Extract the [x, y] coordinate from the center of the cell holding the provided text.  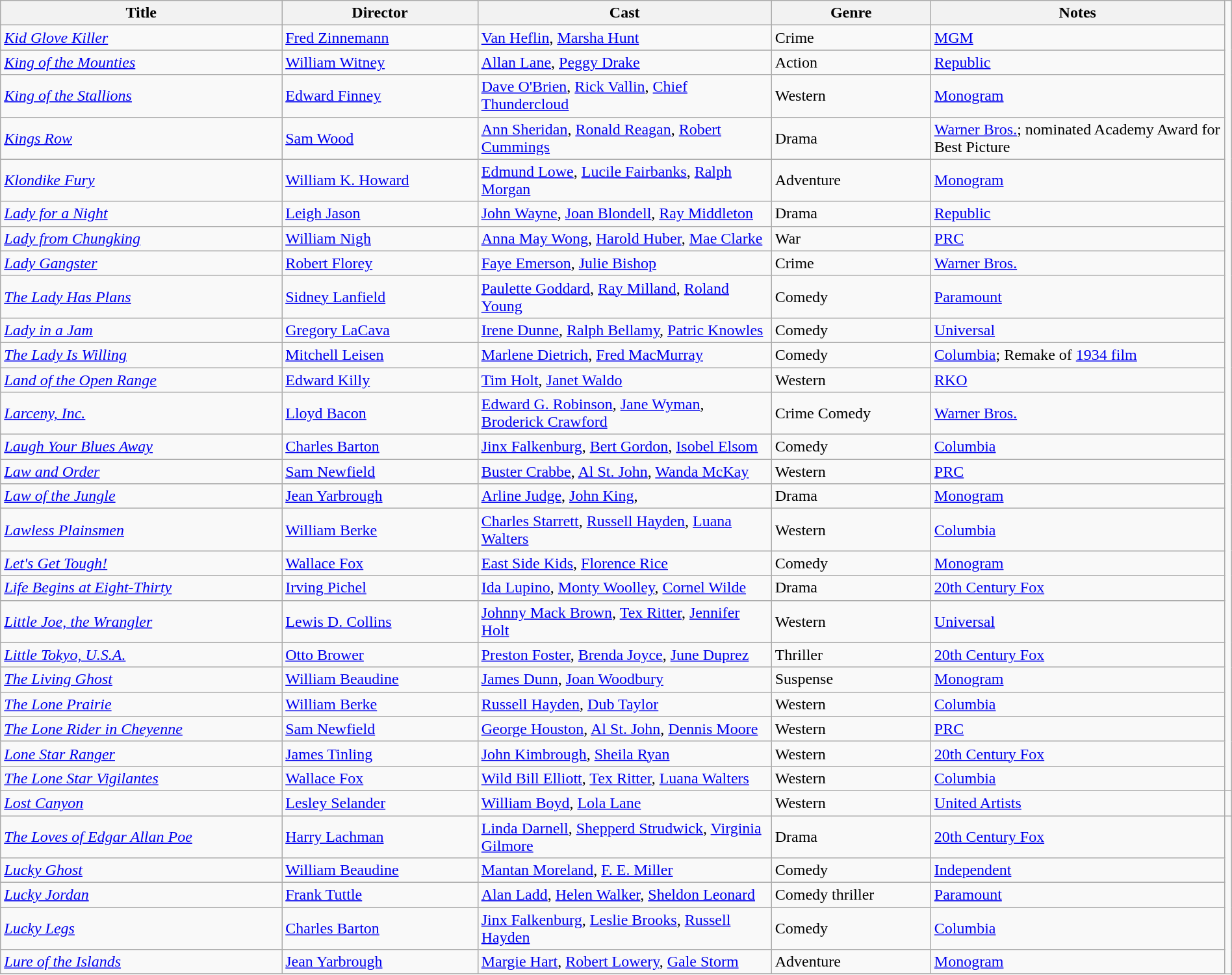
Dave O'Brien, Rick Vallin, Chief Thundercloud [624, 96]
The Loves of Edgar Allan Poe [142, 837]
The Lone Prairie [142, 704]
Action [851, 62]
Little Joe, the Wrangler [142, 621]
Notes [1077, 13]
James Tinling [380, 753]
Sam Wood [380, 138]
Cast [624, 13]
Lucky Ghost [142, 870]
Lady Gangster [142, 263]
Title [142, 13]
Irving Pichel [380, 588]
Wild Bill Elliott, Tex Ritter, Luana Walters [624, 778]
Anna May Wong, Harold Huber, Mae Clarke [624, 238]
Jinx Falkenburg, Leslie Brooks, Russell Hayden [624, 929]
Lone Star Ranger [142, 753]
Land of the Open Range [142, 380]
United Artists [1077, 803]
Charles Starrett, Russell Hayden, Luana Walters [624, 530]
Lewis D. Collins [380, 621]
Arline Judge, John King, [624, 496]
Van Heflin, Marsha Hunt [624, 38]
Life Begins at Eight-Thirty [142, 588]
James Dunn, Joan Woodbury [624, 679]
Sidney Lanfield [380, 296]
Edmund Lowe, Lucile Fairbanks, Ralph Morgan [624, 181]
William Boyd, Lola Lane [624, 803]
Thriller [851, 655]
Kings Row [142, 138]
Genre [851, 13]
Law of the Jungle [142, 496]
Robert Florey [380, 263]
Suspense [851, 679]
Independent [1077, 870]
Lady for a Night [142, 214]
Kid Glove Killer [142, 38]
Russell Hayden, Dub Taylor [624, 704]
Linda Darnell, Shepperd Strudwick, Virginia Gilmore [624, 837]
Edward Finney [380, 96]
Allan Lane, Peggy Drake [624, 62]
Irene Dunne, Ralph Bellamy, Patric Knowles [624, 330]
King of the Stallions [142, 96]
Mitchell Leisen [380, 355]
MGM [1077, 38]
Lady in a Jam [142, 330]
Let's Get Tough! [142, 563]
Fred Zinnemann [380, 38]
Klondike Fury [142, 181]
The Living Ghost [142, 679]
Buster Crabbe, Al St. John, Wanda McKay [624, 472]
Little Tokyo, U.S.A. [142, 655]
Lucky Legs [142, 929]
Lucky Jordan [142, 895]
Director [380, 13]
Lost Canyon [142, 803]
Jinx Falkenburg, Bert Gordon, Isobel Elsom [624, 447]
The Lady Is Willing [142, 355]
King of the Mounties [142, 62]
The Lone Rider in Cheyenne [142, 729]
Law and Order [142, 472]
Preston Foster, Brenda Joyce, June Duprez [624, 655]
Marlene Dietrich, Fred MacMurray [624, 355]
William Nigh [380, 238]
Comedy thriller [851, 895]
Lloyd Bacon [380, 413]
Edward G. Robinson, Jane Wyman, Broderick Crawford [624, 413]
Leigh Jason [380, 214]
Harry Lachman [380, 837]
Crime Comedy [851, 413]
The Lady Has Plans [142, 296]
Gregory LaCava [380, 330]
Lady from Chungking [142, 238]
John Wayne, Joan Blondell, Ray Middleton [624, 214]
Lesley Selander [380, 803]
RKO [1077, 380]
Alan Ladd, Helen Walker, Sheldon Leonard [624, 895]
Margie Hart, Robert Lowery, Gale Storm [624, 962]
Otto Brower [380, 655]
Paulette Goddard, Ray Milland, Roland Young [624, 296]
Frank Tuttle [380, 895]
Edward Killy [380, 380]
Laugh Your Blues Away [142, 447]
Ann Sheridan, Ronald Reagan, Robert Cummings [624, 138]
Warner Bros.; nominated Academy Award for Best Picture [1077, 138]
Larceny, Inc. [142, 413]
Ida Lupino, Monty Woolley, Cornel Wilde [624, 588]
William K. Howard [380, 181]
John Kimbrough, Sheila Ryan [624, 753]
Lawless Plainsmen [142, 530]
Tim Holt, Janet Waldo [624, 380]
Mantan Moreland, F. E. Miller [624, 870]
William Witney [380, 62]
George Houston, Al St. John, Dennis Moore [624, 729]
Johnny Mack Brown, Tex Ritter, Jennifer Holt [624, 621]
East Side Kids, Florence Rice [624, 563]
The Lone Star Vigilantes [142, 778]
Faye Emerson, Julie Bishop [624, 263]
Lure of the Islands [142, 962]
War [851, 238]
Columbia; Remake of 1934 film [1077, 355]
